Capture the cell that displays the provided text and extract its (X, Y) central coordinate. 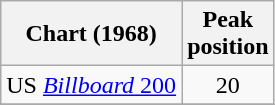
Chart (1968) (92, 34)
Peakposition (228, 34)
20 (228, 85)
US Billboard 200 (92, 85)
